Detect which cell encompasses the target text, then output its (X, Y) center coordinate. 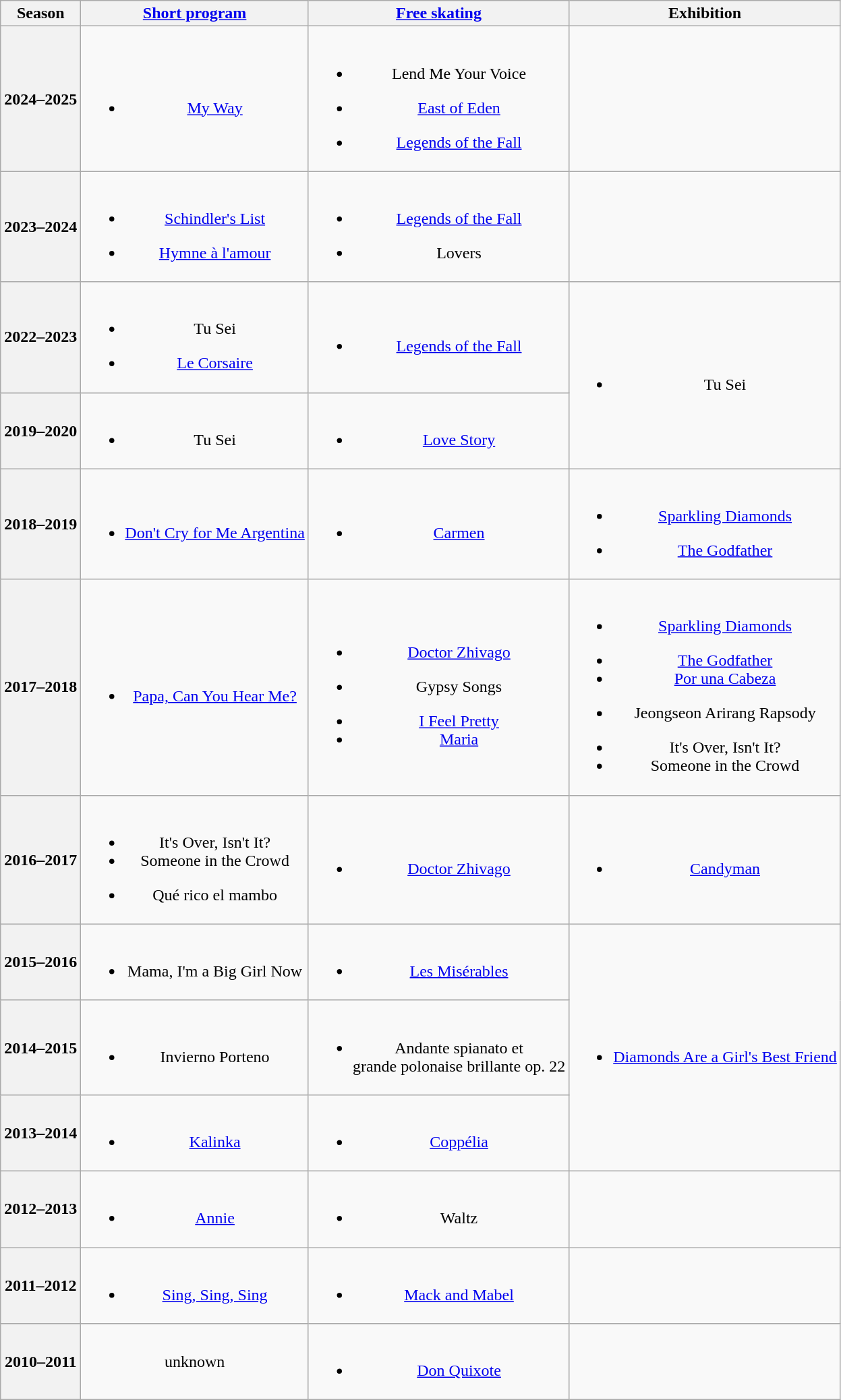
It's Over, Isn't It? Someone in the Crowd Qué rico el mambo (195, 859)
2018–2019 (40, 524)
2011–2012 (40, 1285)
Sparkling Diamonds The Godfather (705, 524)
Papa, Can You Hear Me? (195, 687)
Lend Me Your Voice East of Eden Legends of the Fall (438, 98)
Waltz (438, 1208)
2016–2017 (40, 859)
2022–2023 (40, 337)
Schindler's List Hymne à l'amour (195, 227)
2010–2011 (40, 1362)
Doctor Zhivago (438, 859)
My Way (195, 98)
Don Quixote (438, 1362)
Carmen (438, 524)
Free skating (438, 13)
unknown (195, 1362)
Kalinka (195, 1133)
2023–2024 (40, 227)
Coppélia (438, 1133)
Short program (195, 13)
Les Misérables (438, 962)
Legends of the Fall Lovers (438, 227)
Mama, I'm a Big Girl Now (195, 962)
2015–2016 (40, 962)
Diamonds Are a Girl's Best Friend (705, 1047)
2014–2015 (40, 1047)
Tu Sei Le Corsaire (195, 337)
Annie (195, 1208)
Exhibition (705, 13)
Season (40, 13)
Legends of the Fall (438, 337)
Invierno Porteno (195, 1047)
Sing, Sing, Sing (195, 1285)
Doctor Zhivago Gypsy Songs I Feel PrettyMaria (438, 687)
2012–2013 (40, 1208)
Andante spianato et grande polonaise brillante op. 22 (438, 1047)
2013–2014 (40, 1133)
2024–2025 (40, 98)
Don't Cry for Me Argentina (195, 524)
2017–2018 (40, 687)
Candyman (705, 859)
2019–2020 (40, 430)
Love Story (438, 430)
Sparkling Diamonds The Godfather Por una Cabeza Jeongseon Arirang RapsodyIt's Over, Isn't It? Someone in the Crowd (705, 687)
Mack and Mabel (438, 1285)
